Identify which cell holds the provided text, then report its (x, y) central coordinate. 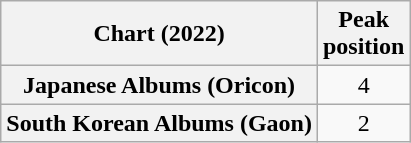
South Korean Albums (Gaon) (160, 123)
Japanese Albums (Oricon) (160, 85)
Chart (2022) (160, 34)
Peakposition (363, 34)
2 (363, 123)
4 (363, 85)
